For the text-containing cell, return its midpoint in (X, Y) coordinate format. 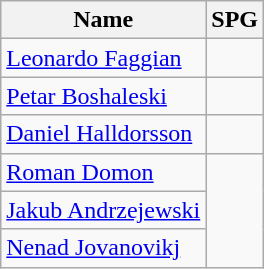
Leonardo Faggian (104, 58)
SPG (235, 20)
Daniel Halldorsson (104, 134)
Jakub Andrzejewski (104, 210)
Nenad Jovanovikj (104, 248)
Name (104, 20)
Roman Domon (104, 172)
Petar Boshaleski (104, 96)
